Pinpoint the cell where the given text exists, returning its (X, Y) midpoint coordinate. 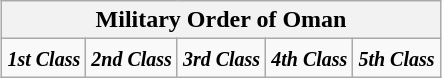
5th Class (396, 58)
1st Class (44, 58)
4th Class (310, 58)
3rd Class (221, 58)
Military Order of Oman (221, 20)
2nd Class (132, 58)
